Search for the cell housing the specified text and yield its [x, y] center coordinate. 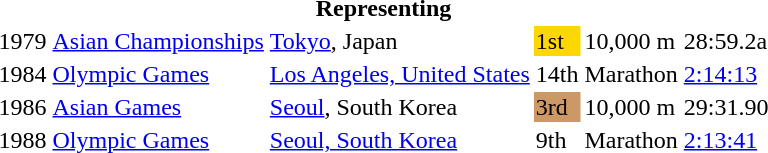
Tokyo, Japan [400, 41]
1st [557, 41]
Marathon [631, 74]
Los Angeles, United States [400, 74]
3rd [557, 107]
Asian Championships [158, 41]
Olympic Games [158, 74]
Asian Games [158, 107]
Seoul, South Korea [400, 107]
14th [557, 74]
